Detect which cell encompasses the target text, then output its (x, y) center coordinate. 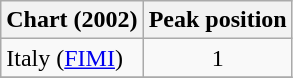
Peak position (218, 20)
Italy (FIMI) (72, 58)
1 (218, 58)
Chart (2002) (72, 20)
